Return the (x, y) coordinate for the center point of the cell that contains the specified text.  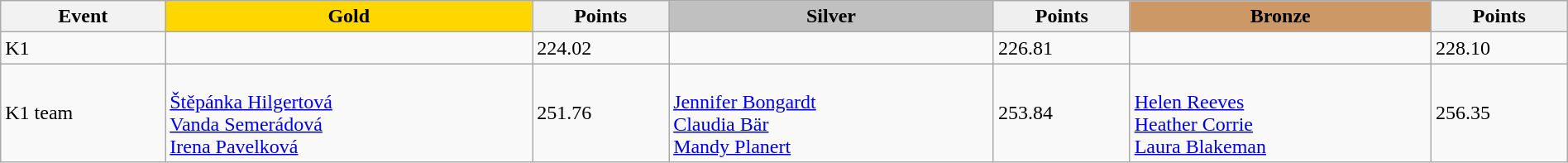
228.10 (1499, 48)
226.81 (1062, 48)
K1 (83, 48)
Jennifer BongardtClaudia BärMandy Planert (832, 113)
224.02 (600, 48)
256.35 (1499, 113)
Bronze (1280, 17)
253.84 (1062, 113)
Štěpánka HilgertováVanda SemerádováIrena Pavelková (349, 113)
K1 team (83, 113)
251.76 (600, 113)
Gold (349, 17)
Event (83, 17)
Silver (832, 17)
Helen ReevesHeather CorrieLaura Blakeman (1280, 113)
